Extract the (x, y) coordinate from the center of the cell holding the provided text.  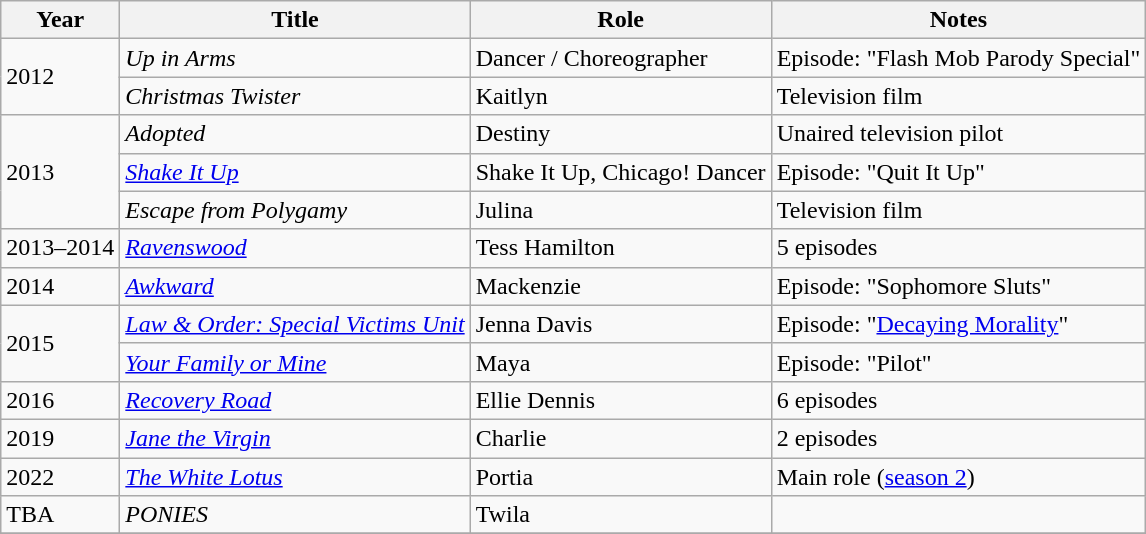
2013 (60, 172)
The White Lotus (295, 477)
Title (295, 20)
Year (60, 20)
Episode: "Quit It Up" (958, 172)
Awkward (295, 286)
Shake It Up, Chicago! Dancer (620, 172)
2016 (60, 400)
Jane the Virgin (295, 438)
6 episodes (958, 400)
Episode: "Pilot" (958, 362)
Escape from Polygamy (295, 210)
Christmas Twister (295, 96)
Destiny (620, 134)
2014 (60, 286)
Mackenzie (620, 286)
Jenna Davis (620, 324)
2015 (60, 343)
Law & Order: Special Victims Unit (295, 324)
5 episodes (958, 248)
2012 (60, 77)
Episode: "Sophomore Sluts" (958, 286)
Ellie Dennis (620, 400)
Portia (620, 477)
Shake It Up (295, 172)
Charlie (620, 438)
Recovery Road (295, 400)
Role (620, 20)
Dancer / Choreographer (620, 58)
2019 (60, 438)
Julina (620, 210)
PONIES (295, 515)
Ravenswood (295, 248)
Unaired television pilot (958, 134)
Tess Hamilton (620, 248)
Your Family or Mine (295, 362)
Episode: "Decaying Morality" (958, 324)
Kaitlyn (620, 96)
Main role (season 2) (958, 477)
Twila (620, 515)
TBA (60, 515)
2 episodes (958, 438)
Maya (620, 362)
Notes (958, 20)
Episode: "Flash Mob Parody Special" (958, 58)
Up in Arms (295, 58)
Adopted (295, 134)
2022 (60, 477)
2013–2014 (60, 248)
